Determine the [x, y] coordinate at the center of the cell enclosing the given text.  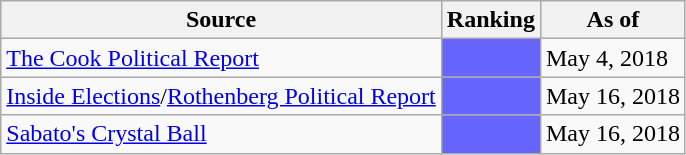
As of [612, 20]
Source [222, 20]
The Cook Political Report [222, 58]
Sabato's Crystal Ball [222, 134]
Inside Elections/Rothenberg Political Report [222, 96]
Ranking [490, 20]
May 4, 2018 [612, 58]
